Output the [x, y] coordinate of the center of the cell containing the given text.  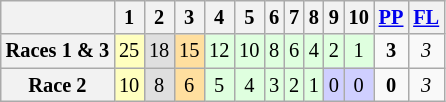
18 [159, 51]
PP [392, 17]
Races 1 & 3 [58, 51]
25 [129, 51]
7 [294, 17]
FL [426, 17]
15 [189, 51]
9 [334, 17]
12 [219, 51]
Race 2 [58, 85]
